Capture the cell that displays the provided text and extract its [x, y] central coordinate. 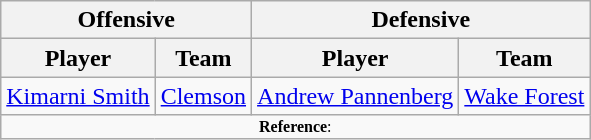
Clemson [203, 96]
Defensive [421, 20]
Andrew Pannenberg [356, 96]
Reference: [296, 127]
Offensive [126, 20]
Kimarni Smith [78, 96]
Wake Forest [524, 96]
